Capture the cell that displays the provided text and extract its [x, y] central coordinate. 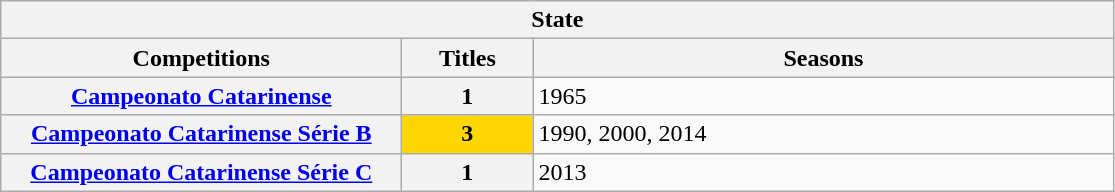
Campeonato Catarinense [202, 96]
1965 [824, 96]
State [558, 20]
3 [468, 134]
Titles [468, 58]
2013 [824, 172]
1990, 2000, 2014 [824, 134]
Seasons [824, 58]
Campeonato Catarinense Série B [202, 134]
Campeonato Catarinense Série C [202, 172]
Competitions [202, 58]
